Locate the cell with the specified text and output its [X, Y] center coordinate. 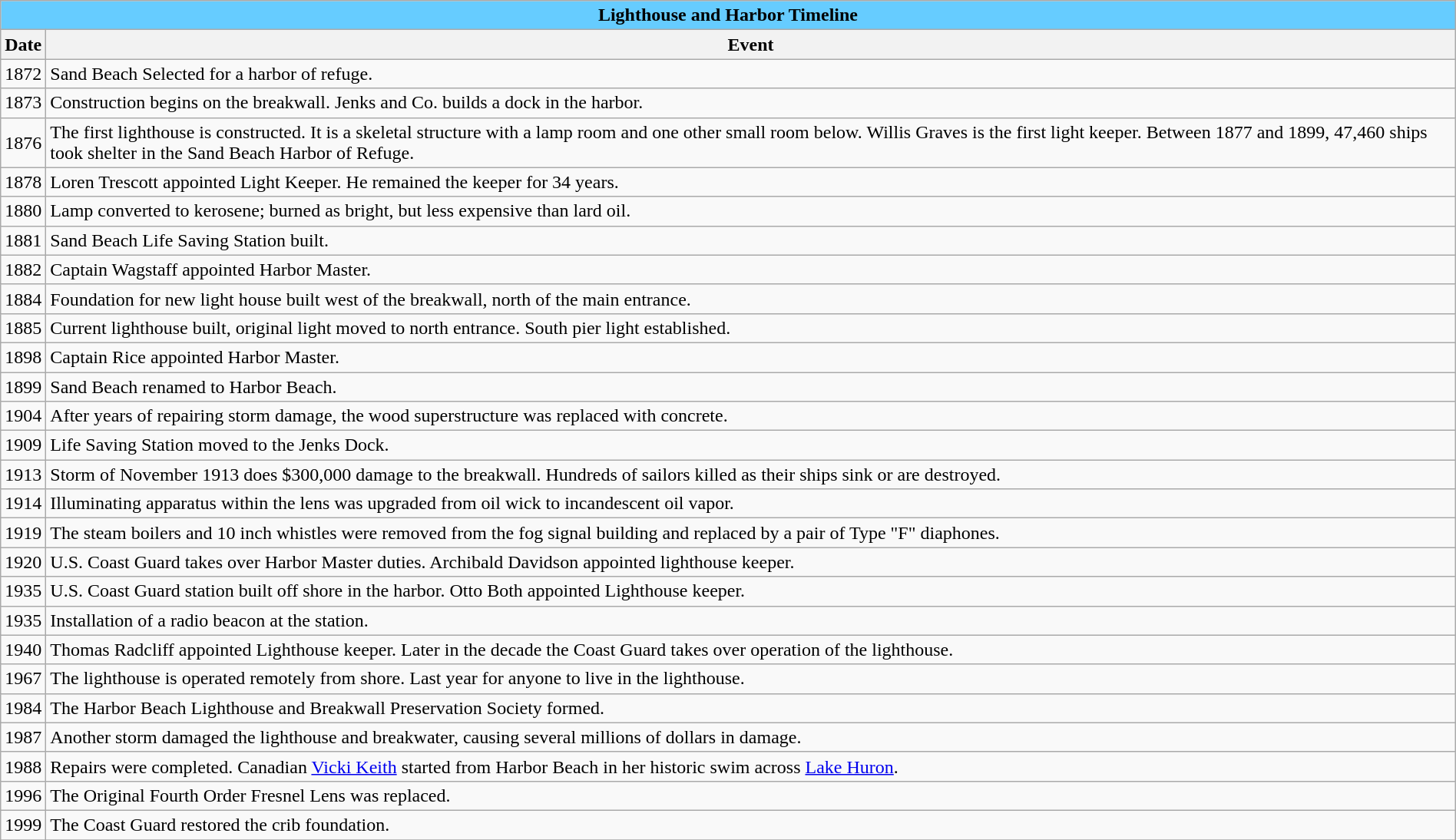
Event [751, 45]
1884 [23, 299]
Installation of a radio beacon at the station. [751, 620]
Captain Rice appointed Harbor Master. [751, 357]
1885 [23, 328]
1940 [23, 650]
1899 [23, 386]
Current lighthouse built, original light moved to north entrance. South pier light established. [751, 328]
Sand Beach Life Saving Station built. [751, 240]
Construction begins on the breakwall. Jenks and Co. builds a dock in the harbor. [751, 103]
1881 [23, 240]
1898 [23, 357]
Another storm damaged the lighthouse and breakwater, causing several millions of dollars in damage. [751, 737]
U.S. Coast Guard takes over Harbor Master duties. Archibald Davidson appointed lighthouse keeper. [751, 562]
U.S. Coast Guard station built off shore in the harbor. Otto Both appointed Lighthouse keeper. [751, 591]
1967 [23, 679]
The Coast Guard restored the crib foundation. [751, 825]
1999 [23, 825]
1880 [23, 211]
The Harbor Beach Lighthouse and Breakwall Preservation Society formed. [751, 708]
1996 [23, 795]
1904 [23, 416]
Sand Beach Selected for a harbor of refuge. [751, 74]
Captain Wagstaff appointed Harbor Master. [751, 270]
Life Saving Station moved to the Jenks Dock. [751, 445]
Repairs were completed. Canadian Vicki Keith started from Harbor Beach in her historic swim across Lake Huron. [751, 766]
1919 [23, 533]
Thomas Radcliff appointed Lighthouse keeper. Later in the decade the Coast Guard takes over operation of the lighthouse. [751, 650]
Lamp converted to kerosene; burned as bright, but less expensive than lard oil. [751, 211]
1873 [23, 103]
1987 [23, 737]
Illuminating apparatus within the lens was upgraded from oil wick to incandescent oil vapor. [751, 504]
The lighthouse is operated remotely from shore. Last year for anyone to live in the lighthouse. [751, 679]
1878 [23, 182]
1876 [23, 143]
After years of repairing storm damage, the wood superstructure was replaced with concrete. [751, 416]
The Original Fourth Order Fresnel Lens was replaced. [751, 795]
1988 [23, 766]
1882 [23, 270]
1913 [23, 475]
Sand Beach renamed to Harbor Beach. [751, 386]
1984 [23, 708]
1872 [23, 74]
Storm of November 1913 does $300,000 damage to the breakwall. Hundreds of sailors killed as their ships sink or are destroyed. [751, 475]
Lighthouse and Harbor Timeline [728, 15]
Date [23, 45]
Foundation for new light house built west of the breakwall, north of the main entrance. [751, 299]
Loren Trescott appointed Light Keeper. He remained the keeper for 34 years. [751, 182]
1920 [23, 562]
The steam boilers and 10 inch whistles were removed from the fog signal building and replaced by a pair of Type "F" diaphones. [751, 533]
1914 [23, 504]
1909 [23, 445]
